Find where the given text appears and provide that cell's center as (X, Y) coordinate. 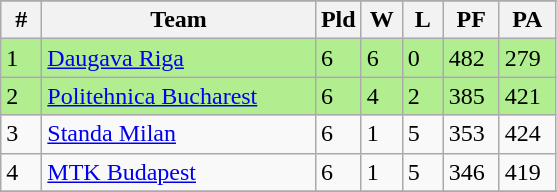
Team (179, 20)
# (22, 20)
424 (527, 134)
Pld (338, 20)
Standa Milan (179, 134)
MTK Budapest (179, 172)
PF (471, 20)
279 (527, 58)
346 (471, 172)
0 (422, 58)
Daugava Riga (179, 58)
3 (22, 134)
L (422, 20)
482 (471, 58)
353 (471, 134)
PA (527, 20)
385 (471, 96)
421 (527, 96)
419 (527, 172)
Politehnica Bucharest (179, 96)
W (382, 20)
